Search for the cell housing the specified text and yield its [x, y] center coordinate. 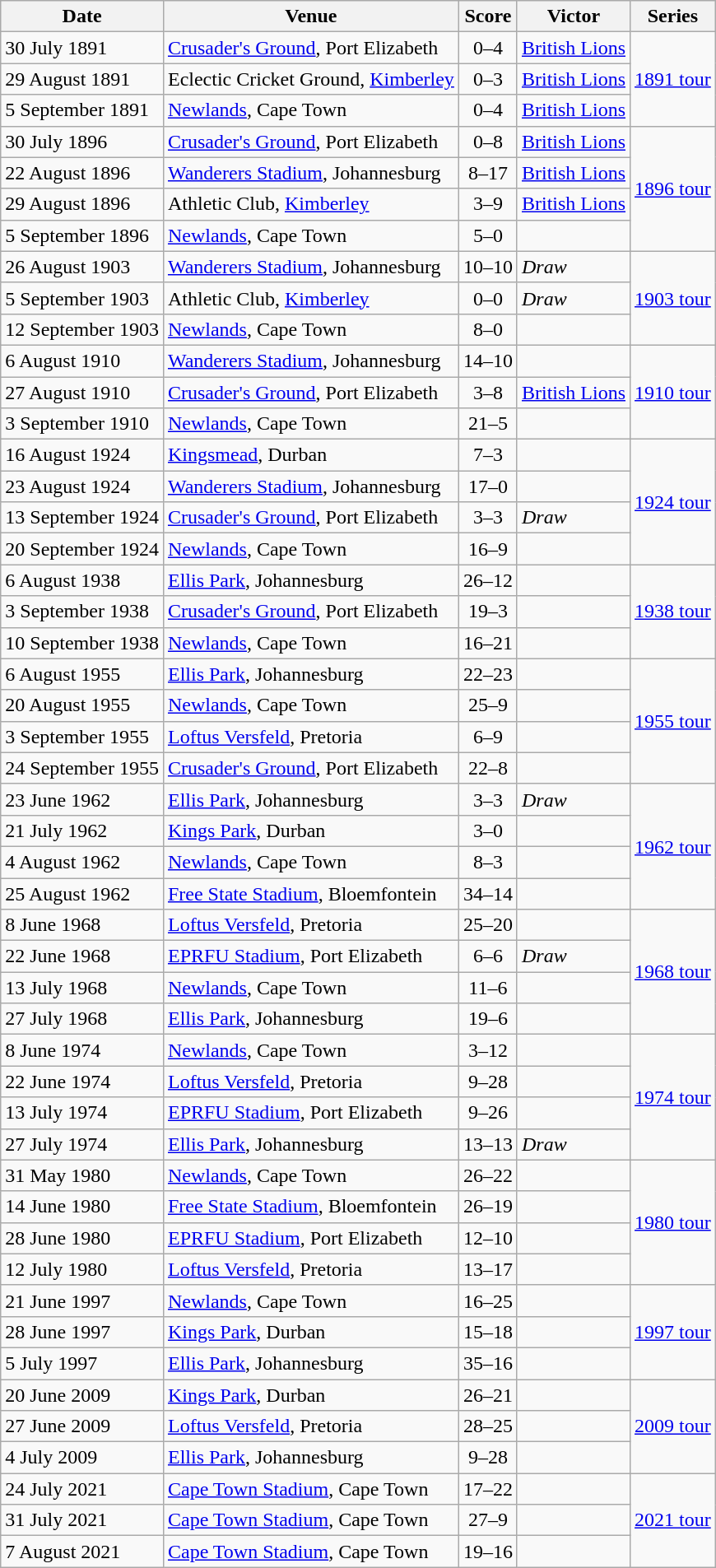
24 September 1955 [82, 768]
25–9 [487, 705]
19–16 [487, 1552]
7–3 [487, 455]
1968 tour [673, 972]
1891 tour [673, 79]
14–10 [487, 361]
10–10 [487, 267]
31 July 2021 [82, 1520]
22 August 1896 [82, 173]
20 June 2009 [82, 1395]
13–17 [487, 1269]
16–25 [487, 1300]
1962 tour [673, 846]
2021 tour [673, 1520]
19–6 [487, 1019]
12 September 1903 [82, 329]
13–13 [487, 1144]
6–9 [487, 737]
Venue [311, 16]
12 July 1980 [82, 1269]
15–18 [487, 1332]
Series [673, 16]
8 June 1974 [82, 1050]
10 September 1938 [82, 643]
29 August 1891 [82, 79]
0–3 [487, 79]
26 August 1903 [82, 267]
4 July 2009 [82, 1458]
7 August 2021 [82, 1552]
27 July 1974 [82, 1144]
Eclectic Cricket Ground, Kimberley [311, 79]
27 August 1910 [82, 393]
14 June 1980 [82, 1207]
3–0 [487, 831]
20 August 1955 [82, 705]
1997 tour [673, 1332]
29 August 1896 [82, 204]
5 September 1891 [82, 110]
6–6 [487, 956]
26–21 [487, 1395]
8–0 [487, 329]
24 July 2021 [82, 1489]
16–9 [487, 549]
34–14 [487, 893]
8 June 1968 [82, 925]
27–9 [487, 1520]
17–22 [487, 1489]
1924 tour [673, 502]
5 September 1903 [82, 298]
27 July 1968 [82, 1019]
5 July 1997 [82, 1363]
28–25 [487, 1426]
1938 tour [673, 612]
30 July 1891 [82, 48]
21 June 1997 [82, 1300]
0–0 [487, 298]
31 May 1980 [82, 1175]
22 June 1968 [82, 956]
23 August 1924 [82, 486]
28 June 1997 [82, 1332]
8–3 [487, 862]
23 June 1962 [82, 799]
3–8 [487, 393]
3 September 1955 [82, 737]
13 September 1924 [82, 518]
16 August 1924 [82, 455]
2009 tour [673, 1426]
20 September 1924 [82, 549]
27 June 2009 [82, 1426]
6 August 1938 [82, 580]
Date [82, 16]
1896 tour [673, 188]
5 September 1896 [82, 235]
21 July 1962 [82, 831]
1955 tour [673, 721]
22–23 [487, 674]
26–12 [487, 580]
22–8 [487, 768]
11–6 [487, 988]
Kingsmead, Durban [311, 455]
25–20 [487, 925]
26–22 [487, 1175]
6 August 1910 [82, 361]
17–0 [487, 486]
28 June 1980 [82, 1238]
9–26 [487, 1113]
30 July 1896 [82, 142]
1910 tour [673, 392]
21–5 [487, 424]
0–8 [487, 142]
1974 tour [673, 1097]
22 June 1974 [82, 1082]
3 September 1910 [82, 424]
13 July 1968 [82, 988]
Victor [573, 16]
5–0 [487, 235]
1980 tour [673, 1222]
3–12 [487, 1050]
3–9 [487, 204]
35–16 [487, 1363]
16–21 [487, 643]
26–19 [487, 1207]
13 July 1974 [82, 1113]
19–3 [487, 612]
Score [487, 16]
8–17 [487, 173]
4 August 1962 [82, 862]
6 August 1955 [82, 674]
25 August 1962 [82, 893]
1903 tour [673, 298]
12–10 [487, 1238]
3 September 1938 [82, 612]
